Search for the cell housing the specified text and yield its [x, y] center coordinate. 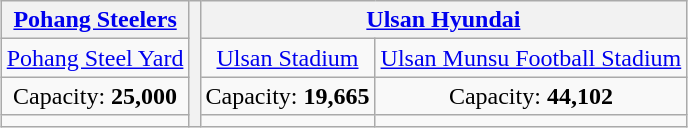
Pohang Steelers [95, 20]
Capacity: 19,665 [288, 96]
Capacity: 44,102 [531, 96]
Pohang Steel Yard [95, 58]
Ulsan Stadium [288, 58]
Ulsan Hyundai [444, 20]
Capacity: 25,000 [95, 96]
Ulsan Munsu Football Stadium [531, 58]
